Scan for the cell matching the given text and deliver its (x, y) coordinate at center. 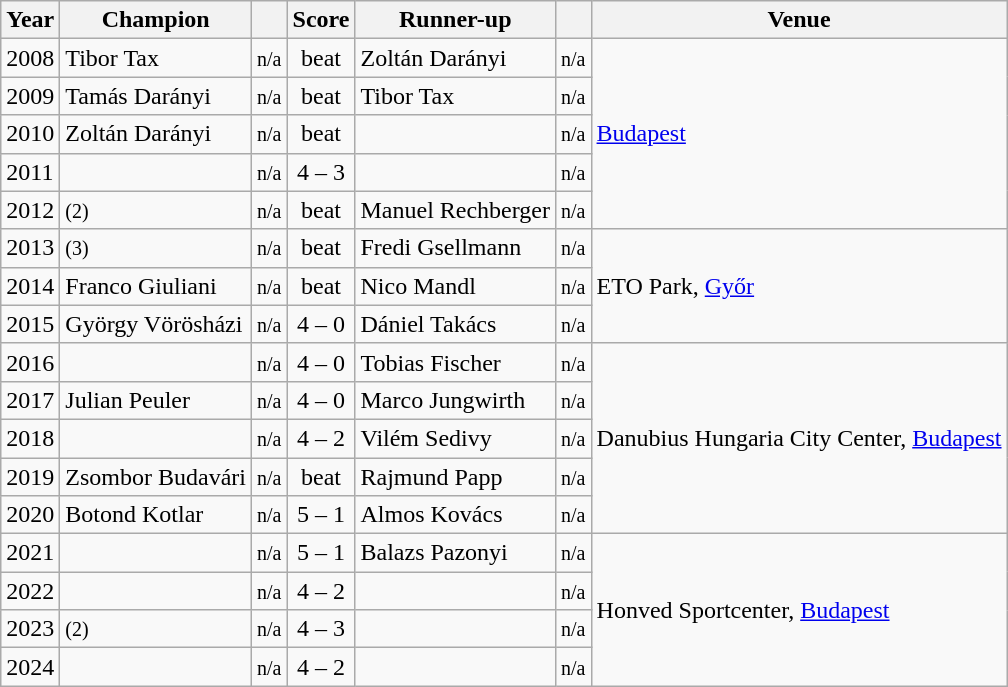
Manuel Rechberger (456, 210)
ETO Park, Győr (799, 286)
2016 (30, 362)
Franco Giuliani (156, 286)
2024 (30, 667)
Dániel Takács (456, 324)
2008 (30, 58)
Marco Jungwirth (456, 400)
2020 (30, 515)
Champion (156, 20)
2019 (30, 477)
Rajmund Papp (456, 477)
2012 (30, 210)
Runner-up (456, 20)
Botond Kotlar (156, 515)
2009 (30, 96)
Danubius Hungaria City Center, Budapest (799, 438)
2017 (30, 400)
2022 (30, 591)
Budapest (799, 134)
Year (30, 20)
(3) (156, 248)
György Vörösházi (156, 324)
Tobias Fischer (456, 362)
Balazs Pazonyi (456, 553)
2010 (30, 134)
Tamás Darányi (156, 96)
Julian Peuler (156, 400)
2013 (30, 248)
2015 (30, 324)
2021 (30, 553)
Venue (799, 20)
Almos Kovács (456, 515)
Vilém Sedivy (456, 438)
Score (321, 20)
Honved Sportcenter, Budapest (799, 610)
Fredi Gsellmann (456, 248)
2014 (30, 286)
2023 (30, 629)
2011 (30, 172)
2018 (30, 438)
Zsombor Budavári (156, 477)
Nico Mandl (456, 286)
